Provide the [X, Y] coordinate of the cell's center where the given text is located.  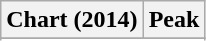
Chart (2014) [72, 20]
Peak [174, 20]
